Return the (x, y) coordinate for the center point of the cell that contains the specified text.  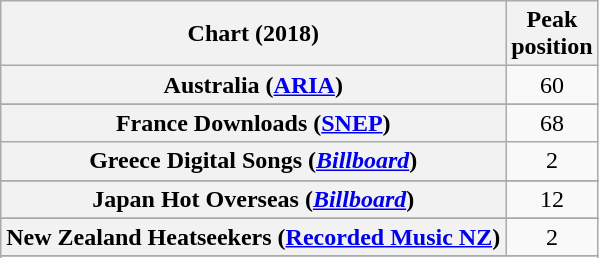
New Zealand Heatseekers (Recorded Music NZ) (254, 237)
Australia (ARIA) (254, 85)
60 (552, 85)
Chart (2018) (254, 34)
68 (552, 123)
Greece Digital Songs (Billboard) (254, 161)
France Downloads (SNEP) (254, 123)
Japan Hot Overseas (Billboard) (254, 199)
12 (552, 199)
Peak position (552, 34)
